Find where the given text appears and provide that cell's center as (X, Y) coordinate. 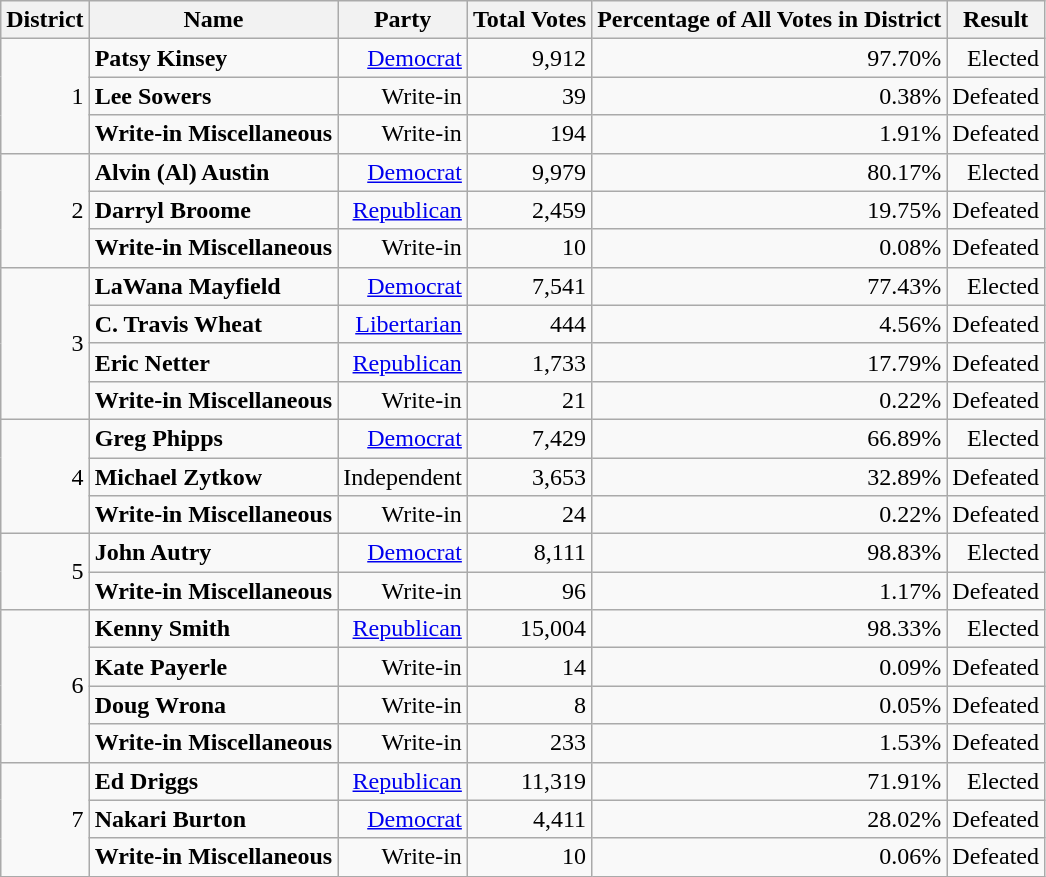
Libertarian (403, 324)
2 (45, 210)
6 (45, 686)
194 (529, 134)
Kenny Smith (214, 629)
John Autry (214, 553)
0.06% (770, 857)
98.33% (770, 629)
Patsy Kinsey (214, 58)
Greg Phipps (214, 438)
Nakari Burton (214, 819)
7 (45, 819)
Eric Netter (214, 362)
71.91% (770, 781)
4 (45, 476)
Alvin (Al) Austin (214, 172)
32.89% (770, 477)
0.05% (770, 705)
39 (529, 96)
14 (529, 667)
66.89% (770, 438)
0.09% (770, 667)
Result (996, 20)
98.83% (770, 553)
2,459 (529, 210)
9,912 (529, 58)
15,004 (529, 629)
C. Travis Wheat (214, 324)
Michael Zytkow (214, 477)
19.75% (770, 210)
1.17% (770, 591)
24 (529, 515)
1.91% (770, 134)
77.43% (770, 286)
0.38% (770, 96)
Ed Driggs (214, 781)
11,319 (529, 781)
96 (529, 591)
4.56% (770, 324)
80.17% (770, 172)
7,541 (529, 286)
1,733 (529, 362)
Party (403, 20)
8,111 (529, 553)
Kate Payerle (214, 667)
Percentage of All Votes in District (770, 20)
21 (529, 400)
3 (45, 343)
Darryl Broome (214, 210)
5 (45, 572)
7,429 (529, 438)
17.79% (770, 362)
4,411 (529, 819)
LaWana Mayfield (214, 286)
3,653 (529, 477)
Total Votes (529, 20)
28.02% (770, 819)
97.70% (770, 58)
1 (45, 96)
444 (529, 324)
Doug Wrona (214, 705)
District (45, 20)
1.53% (770, 743)
8 (529, 705)
0.08% (770, 248)
233 (529, 743)
9,979 (529, 172)
Independent (403, 477)
Name (214, 20)
Lee Sowers (214, 96)
